Find where the given text appears and provide that cell's center as [x, y] coordinate. 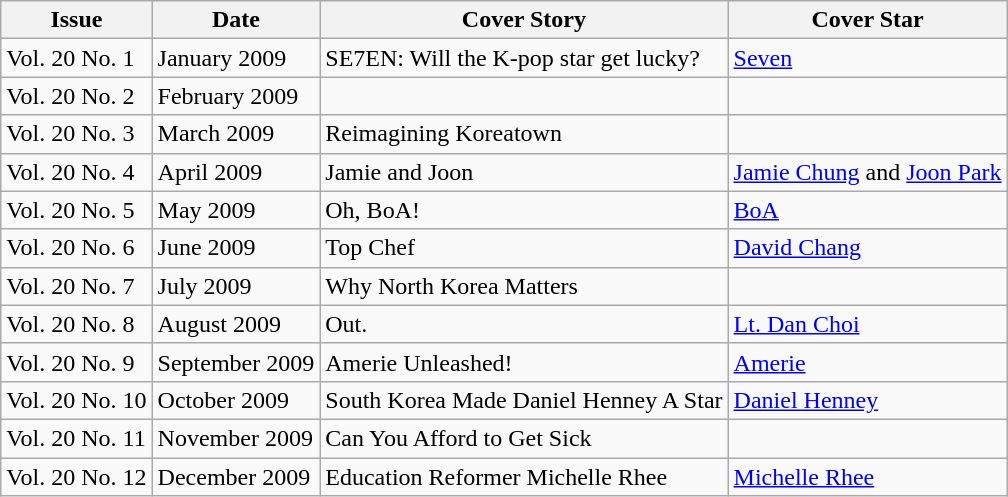
Vol. 20 No. 9 [76, 362]
Oh, BoA! [524, 210]
Top Chef [524, 248]
Vol. 20 No. 11 [76, 438]
Out. [524, 324]
Reimagining Koreatown [524, 134]
Education Reformer Michelle Rhee [524, 477]
Vol. 20 No. 3 [76, 134]
Vol. 20 No. 1 [76, 58]
Date [236, 20]
April 2009 [236, 172]
March 2009 [236, 134]
Amerie [868, 362]
August 2009 [236, 324]
BoA [868, 210]
Cover Story [524, 20]
SE7EN: Will the K-pop star get lucky? [524, 58]
Vol. 20 No. 7 [76, 286]
David Chang [868, 248]
Vol. 20 No. 10 [76, 400]
May 2009 [236, 210]
Amerie Unleashed! [524, 362]
November 2009 [236, 438]
January 2009 [236, 58]
Daniel Henney [868, 400]
September 2009 [236, 362]
Jamie and Joon [524, 172]
June 2009 [236, 248]
Vol. 20 No. 2 [76, 96]
South Korea Made Daniel Henney A Star [524, 400]
February 2009 [236, 96]
Vol. 20 No. 4 [76, 172]
Jamie Chung and Joon Park [868, 172]
Issue [76, 20]
Why North Korea Matters [524, 286]
December 2009 [236, 477]
Vol. 20 No. 8 [76, 324]
Vol. 20 No. 6 [76, 248]
Seven [868, 58]
July 2009 [236, 286]
Lt. Dan Choi [868, 324]
Vol. 20 No. 12 [76, 477]
October 2009 [236, 400]
Cover Star [868, 20]
Vol. 20 No. 5 [76, 210]
Can You Afford to Get Sick [524, 438]
Michelle Rhee [868, 477]
